Pinpoint the cell where the given text exists, returning its [x, y] midpoint coordinate. 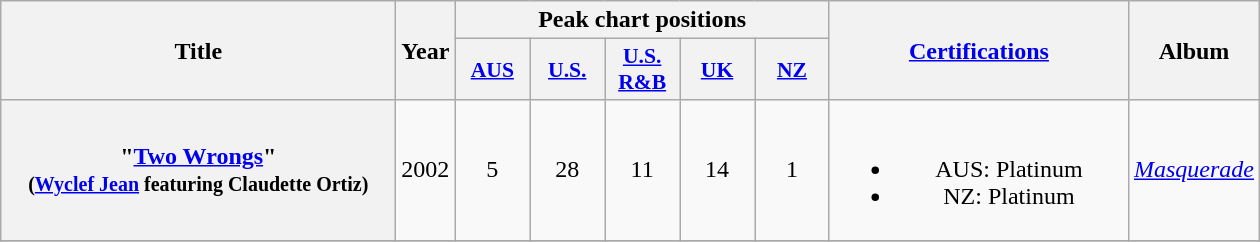
U.S. R&B [642, 70]
Masquerade [1194, 170]
28 [568, 170]
U.S. [568, 70]
AUS: PlatinumNZ: Platinum [978, 170]
11 [642, 170]
1 [792, 170]
"Two Wrongs" (Wyclef Jean featuring Claudette Ortiz) [198, 170]
Year [426, 50]
NZ [792, 70]
UK [718, 70]
5 [492, 170]
14 [718, 170]
Peak chart positions [642, 20]
Album [1194, 50]
AUS [492, 70]
Title [198, 50]
Certifications [978, 50]
2002 [426, 170]
